From the cell containing the given text, extract its center point as [x, y] coordinate. 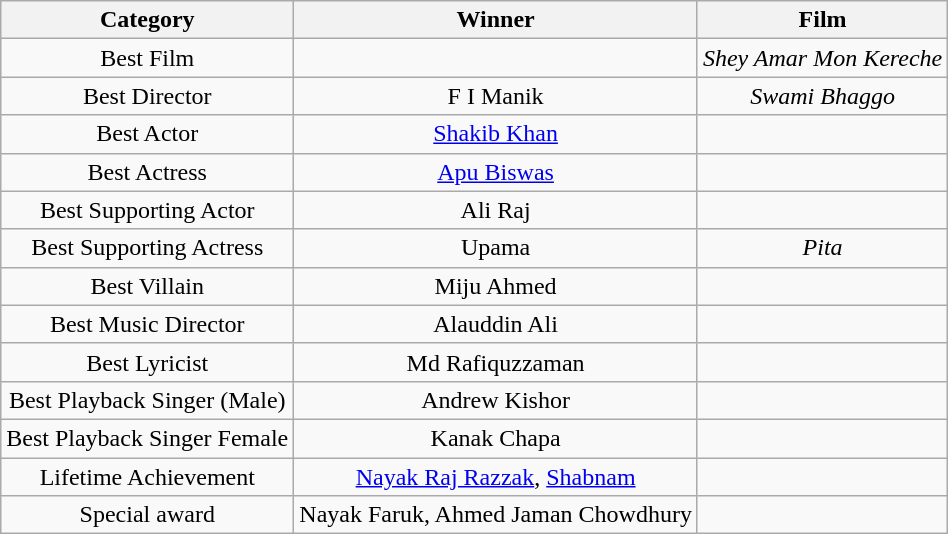
Andrew Kishor [496, 400]
Shakib Khan [496, 134]
Alauddin Ali [496, 324]
Shey Amar Mon Kereche [822, 58]
Best Villain [148, 286]
Best Actor [148, 134]
Winner [496, 20]
Best Supporting Actor [148, 210]
Best Playback Singer (Male) [148, 400]
Best Actress [148, 172]
Kanak Chapa [496, 438]
Pita [822, 248]
Best Director [148, 96]
Best Lyricist [148, 362]
Nayak Faruk, Ahmed Jaman Chowdhury [496, 515]
Best Playback Singer Female [148, 438]
Ali Raj [496, 210]
Film [822, 20]
Apu Biswas [496, 172]
F I Manik [496, 96]
Nayak Raj Razzak, Shabnam [496, 477]
Md Rafiquzzaman [496, 362]
Category [148, 20]
Upama [496, 248]
Best Music Director [148, 324]
Lifetime Achievement [148, 477]
Best Film [148, 58]
Miju Ahmed [496, 286]
Swami Bhaggo [822, 96]
Best Supporting Actress [148, 248]
Special award [148, 515]
